Capture the cell that displays the provided text and extract its (x, y) central coordinate. 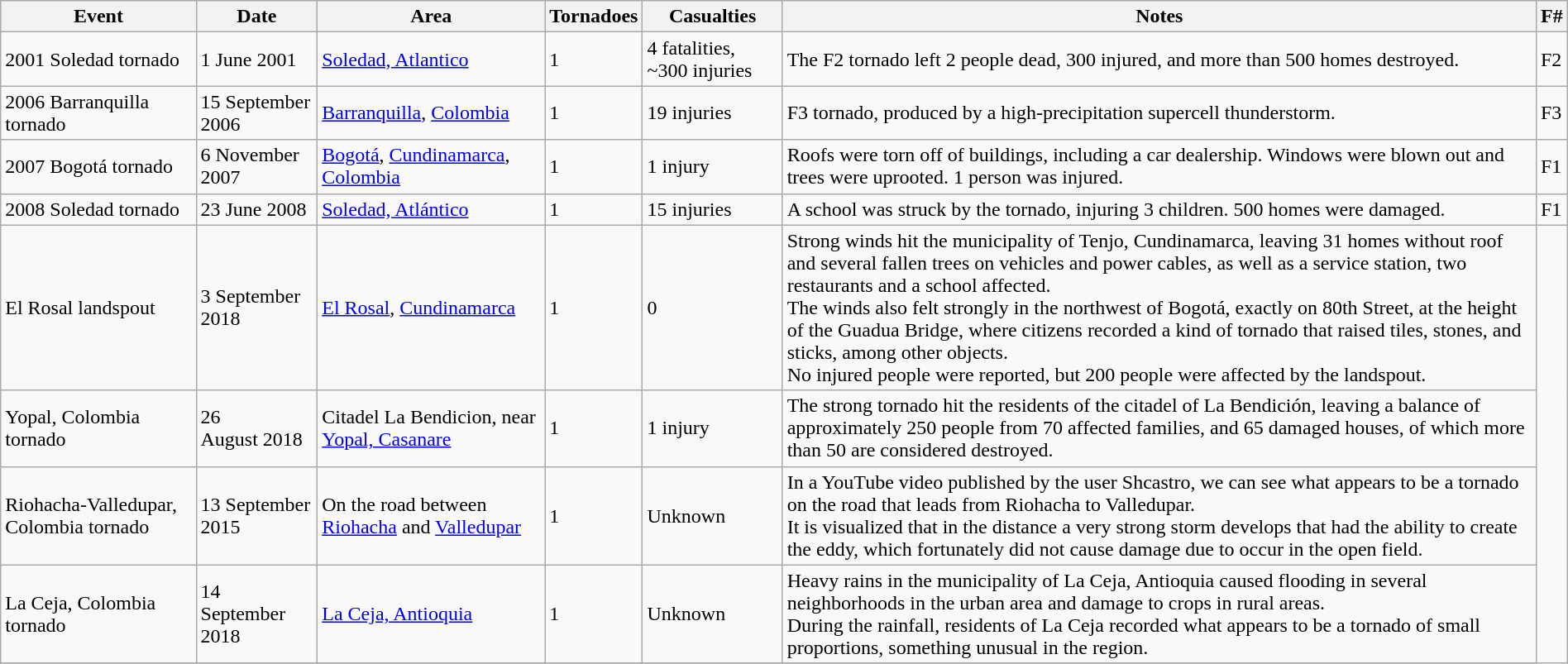
On the road between Riohacha and Valledupar (432, 516)
Bogotá, Cundinamarca, Colombia (432, 167)
Casualties (713, 17)
La Ceja, Antioquia (432, 614)
2006 Barranquilla tornado (98, 112)
F# (1551, 17)
F3 tornado, produced by a high-precipitation supercell thunderstorm. (1159, 112)
La Ceja, Colombia tornado (98, 614)
2008 Soledad tornado (98, 209)
19 injuries (713, 112)
F2 (1551, 60)
Soledad, Atlantico (432, 60)
A school was struck by the tornado, injuring 3 children. 500 homes were damaged. (1159, 209)
13 September 2015 (256, 516)
15 September 2006 (256, 112)
Area (432, 17)
F3 (1551, 112)
Barranquilla, Colombia (432, 112)
15 injuries (713, 209)
El Rosal landspout (98, 308)
Event (98, 17)
0 (713, 308)
3 September 2018 (256, 308)
14September 2018 (256, 614)
1 June 2001 (256, 60)
2007 Bogotá tornado (98, 167)
4 fatalities, ~300 injuries (713, 60)
Date (256, 17)
Soledad, Atlántico (432, 209)
El Rosal, Cundinamarca (432, 308)
23 June 2008 (256, 209)
Citadel La Bendicion, near Yopal, Casanare (432, 428)
6 November 2007 (256, 167)
Notes (1159, 17)
Riohacha-Valledupar, Colombia tornado (98, 516)
The F2 tornado left 2 people dead, 300 injured, and more than 500 homes destroyed. (1159, 60)
26August 2018 (256, 428)
2001 Soledad tornado (98, 60)
Yopal, Colombiatornado (98, 428)
Tornadoes (594, 17)
Roofs were torn off of buildings, including a car dealership. Windows were blown out and trees were uprooted. 1 person was injured. (1159, 167)
